Determine the (x, y) coordinate at the center of the cell enclosing the given text.  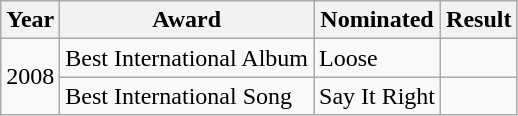
2008 (30, 77)
Year (30, 20)
Loose (378, 58)
Result (479, 20)
Say It Right (378, 96)
Nominated (378, 20)
Best International Song (187, 96)
Best International Album (187, 58)
Award (187, 20)
